Detect which cell encompasses the target text, then output its (X, Y) center coordinate. 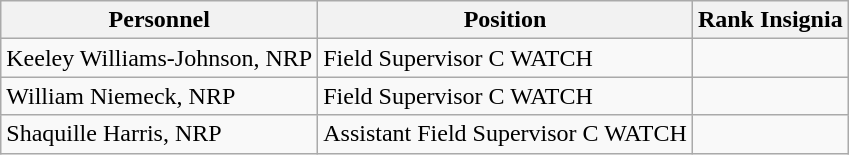
William Niemeck, NRP (160, 96)
Position (506, 20)
Personnel (160, 20)
Shaquille Harris, NRP (160, 134)
Assistant Field Supervisor C WATCH (506, 134)
Rank Insignia (770, 20)
Keeley Williams-Johnson, NRP (160, 58)
